Pinpoint the cell where the given text exists, returning its [x, y] midpoint coordinate. 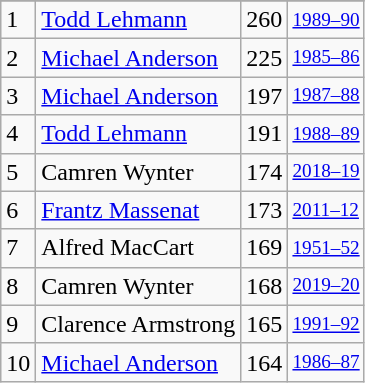
Alfred MacCart [138, 248]
1986–87 [326, 362]
1991–92 [326, 324]
164 [264, 362]
10 [18, 362]
2011–12 [326, 210]
4 [18, 134]
8 [18, 286]
6 [18, 210]
197 [264, 96]
168 [264, 286]
9 [18, 324]
1985–86 [326, 58]
225 [264, 58]
173 [264, 210]
1 [18, 20]
7 [18, 248]
260 [264, 20]
3 [18, 96]
191 [264, 134]
1989–90 [326, 20]
174 [264, 172]
Frantz Massenat [138, 210]
1987–88 [326, 96]
1951–52 [326, 248]
169 [264, 248]
2 [18, 58]
1988–89 [326, 134]
2018–19 [326, 172]
2019–20 [326, 286]
5 [18, 172]
165 [264, 324]
Clarence Armstrong [138, 324]
